Scan for the cell matching the given text and deliver its (x, y) coordinate at center. 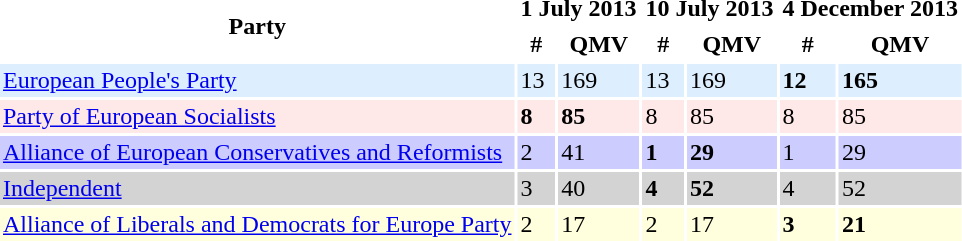
European People's Party (257, 80)
12 (808, 80)
41 (598, 152)
21 (900, 224)
Alliance of European Conservatives and Reformists (257, 152)
40 (598, 188)
Independent (257, 188)
Party of European Socialists (257, 116)
Alliance of Liberals and Democrats for Europe Party (257, 224)
165 (900, 80)
